Detect which cell encompasses the target text, then output its [X, Y] center coordinate. 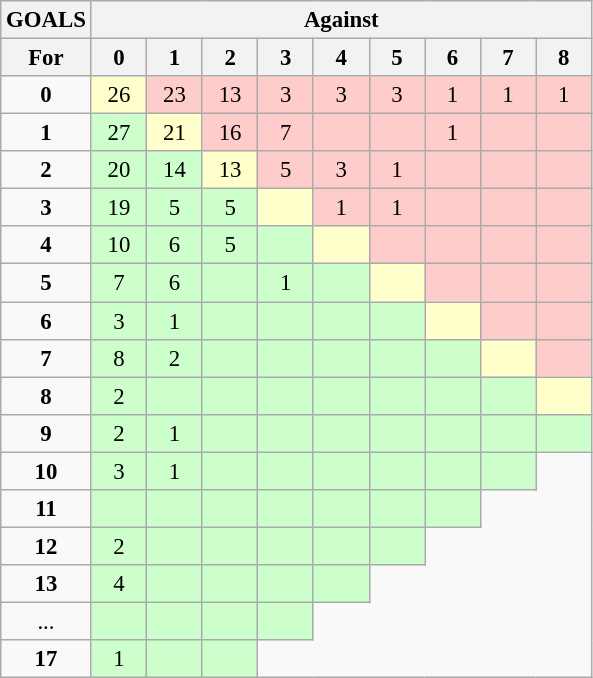
... [46, 621]
11 [46, 509]
Against [341, 20]
20 [119, 170]
12 [46, 546]
14 [175, 170]
23 [175, 95]
19 [119, 208]
21 [175, 133]
16 [230, 133]
For [46, 58]
27 [119, 133]
GOALS [46, 20]
9 [46, 433]
17 [46, 659]
26 [119, 95]
